Pinpoint the cell where the given text exists, returning its (x, y) midpoint coordinate. 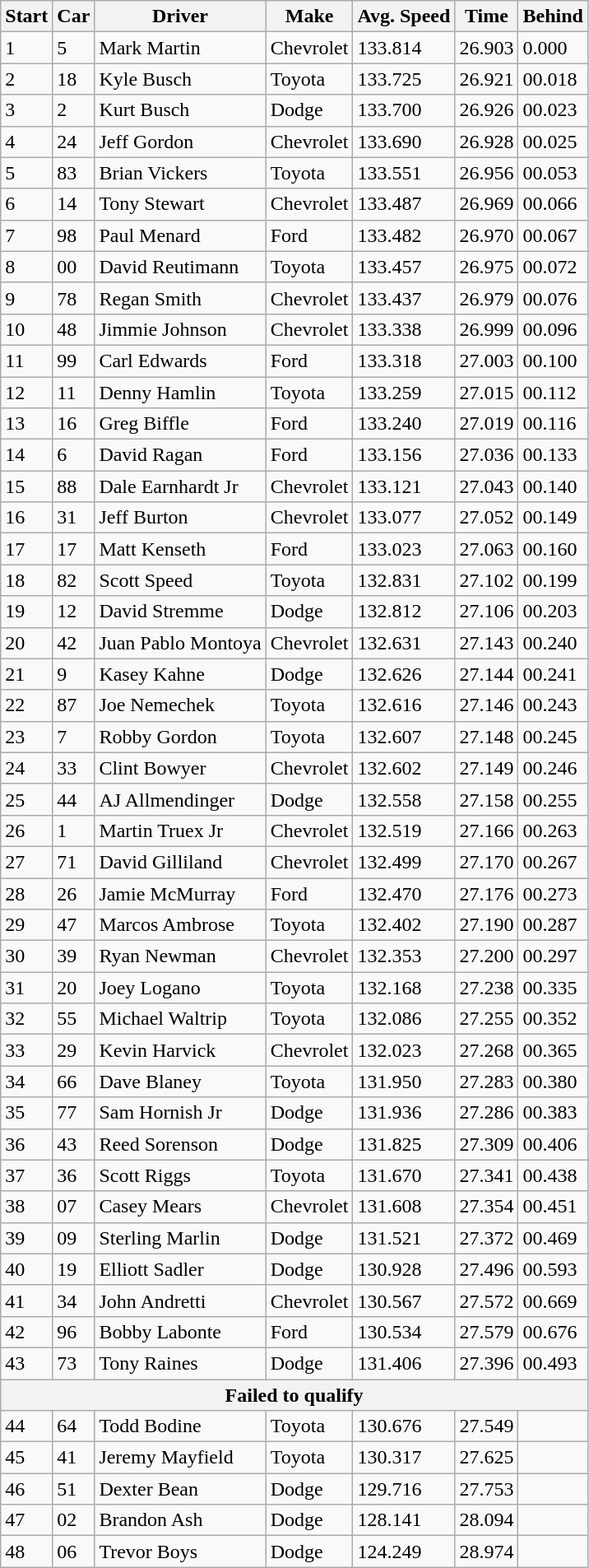
00.023 (553, 110)
27.146 (487, 705)
133.338 (404, 329)
Tony Stewart (180, 204)
00.365 (553, 1050)
Elliott Sadler (180, 1269)
David Gilliland (180, 862)
131.936 (404, 1113)
73 (74, 1363)
Joey Logano (180, 988)
132.558 (404, 799)
132.602 (404, 768)
87 (74, 705)
00.406 (553, 1144)
27.341 (487, 1175)
28.974 (487, 1552)
00.116 (553, 424)
26.903 (487, 48)
00.243 (553, 705)
Jeff Burton (180, 518)
Tony Raines (180, 1363)
78 (74, 298)
00.469 (553, 1238)
27.309 (487, 1144)
128.141 (404, 1520)
27.144 (487, 674)
27.052 (487, 518)
27.572 (487, 1300)
00.203 (553, 612)
4 (26, 142)
00.493 (553, 1363)
00.383 (553, 1113)
Ryan Newman (180, 956)
27.286 (487, 1113)
Clint Bowyer (180, 768)
131.670 (404, 1175)
AJ Allmendinger (180, 799)
Jeff Gordon (180, 142)
132.470 (404, 893)
00.438 (553, 1175)
133.259 (404, 393)
00.669 (553, 1300)
27.166 (487, 831)
27.753 (487, 1489)
Todd Bodine (180, 1426)
26.999 (487, 329)
130.676 (404, 1426)
Make (309, 16)
David Reutimann (180, 267)
133.437 (404, 298)
Kyle Busch (180, 79)
00.241 (553, 674)
00.053 (553, 173)
27.036 (487, 455)
00.380 (553, 1082)
Dave Blaney (180, 1082)
130.928 (404, 1269)
133.077 (404, 518)
Jamie McMurray (180, 893)
Carl Edwards (180, 361)
Regan Smith (180, 298)
Kasey Kahne (180, 674)
Casey Mears (180, 1207)
Jeremy Mayfield (180, 1458)
28 (26, 893)
132.499 (404, 862)
Start (26, 16)
00.140 (553, 486)
David Stremme (180, 612)
06 (74, 1552)
131.608 (404, 1207)
Failed to qualify (294, 1395)
23 (26, 737)
131.825 (404, 1144)
130.534 (404, 1332)
130.317 (404, 1458)
55 (74, 1019)
27 (26, 862)
133.023 (404, 549)
00.018 (553, 79)
00.112 (553, 393)
27.238 (487, 988)
27.354 (487, 1207)
133.240 (404, 424)
David Ragan (180, 455)
27.015 (487, 393)
131.406 (404, 1363)
00.072 (553, 267)
Dale Earnhardt Jr (180, 486)
8 (26, 267)
133.487 (404, 204)
00.676 (553, 1332)
27.496 (487, 1269)
13 (26, 424)
Avg. Speed (404, 16)
Sam Hornish Jr (180, 1113)
00.096 (553, 329)
Kurt Busch (180, 110)
132.023 (404, 1050)
00.133 (553, 455)
98 (74, 235)
07 (74, 1207)
Brandon Ash (180, 1520)
00.240 (553, 643)
Joe Nemechek (180, 705)
83 (74, 173)
John Andretti (180, 1300)
Time (487, 16)
27.063 (487, 549)
35 (26, 1113)
26.970 (487, 235)
133.318 (404, 361)
133.457 (404, 267)
Martin Truex Jr (180, 831)
00.245 (553, 737)
00.025 (553, 142)
27.149 (487, 768)
00.287 (553, 925)
27.019 (487, 424)
Dexter Bean (180, 1489)
130.567 (404, 1300)
Kevin Harvick (180, 1050)
09 (74, 1238)
00.273 (553, 893)
00.199 (553, 580)
Greg Biffle (180, 424)
27.003 (487, 361)
Paul Menard (180, 235)
27.143 (487, 643)
00.297 (553, 956)
00.335 (553, 988)
131.950 (404, 1082)
133.690 (404, 142)
71 (74, 862)
26.975 (487, 267)
26.979 (487, 298)
133.700 (404, 110)
Driver (180, 16)
82 (74, 580)
00.267 (553, 862)
99 (74, 361)
Reed Sorenson (180, 1144)
00.255 (553, 799)
27.102 (487, 580)
66 (74, 1082)
131.521 (404, 1238)
Jimmie Johnson (180, 329)
Juan Pablo Montoya (180, 643)
Behind (553, 16)
27.625 (487, 1458)
Brian Vickers (180, 173)
00.067 (553, 235)
132.086 (404, 1019)
133.156 (404, 455)
132.631 (404, 643)
40 (26, 1269)
26.926 (487, 110)
132.812 (404, 612)
Denny Hamlin (180, 393)
133.482 (404, 235)
27.283 (487, 1082)
26.969 (487, 204)
3 (26, 110)
132.616 (404, 705)
88 (74, 486)
25 (26, 799)
132.168 (404, 988)
30 (26, 956)
26.921 (487, 79)
32 (26, 1019)
Scott Riggs (180, 1175)
124.249 (404, 1552)
27.579 (487, 1332)
Sterling Marlin (180, 1238)
00.076 (553, 298)
27.176 (487, 893)
37 (26, 1175)
00.100 (553, 361)
00.352 (553, 1019)
27.255 (487, 1019)
22 (26, 705)
10 (26, 329)
00.451 (553, 1207)
132.402 (404, 925)
15 (26, 486)
26.956 (487, 173)
132.626 (404, 674)
129.716 (404, 1489)
27.170 (487, 862)
27.148 (487, 737)
133.725 (404, 79)
27.396 (487, 1363)
00.160 (553, 549)
38 (26, 1207)
27.268 (487, 1050)
0.000 (553, 48)
133.551 (404, 173)
28.094 (487, 1520)
132.353 (404, 956)
00 (74, 267)
00.066 (553, 204)
46 (26, 1489)
27.106 (487, 612)
00.263 (553, 831)
Mark Martin (180, 48)
00.246 (553, 768)
77 (74, 1113)
00.593 (553, 1269)
Matt Kenseth (180, 549)
21 (26, 674)
132.519 (404, 831)
27.043 (487, 486)
96 (74, 1332)
Bobby Labonte (180, 1332)
27.190 (487, 925)
Scott Speed (180, 580)
27.158 (487, 799)
132.607 (404, 737)
51 (74, 1489)
133.121 (404, 486)
133.814 (404, 48)
64 (74, 1426)
26.928 (487, 142)
45 (26, 1458)
27.372 (487, 1238)
02 (74, 1520)
Trevor Boys (180, 1552)
27.549 (487, 1426)
Marcos Ambrose (180, 925)
Robby Gordon (180, 737)
Car (74, 16)
00.149 (553, 518)
27.200 (487, 956)
132.831 (404, 580)
Michael Waltrip (180, 1019)
